Extract the [X, Y] coordinate from the center of the cell holding the provided text.  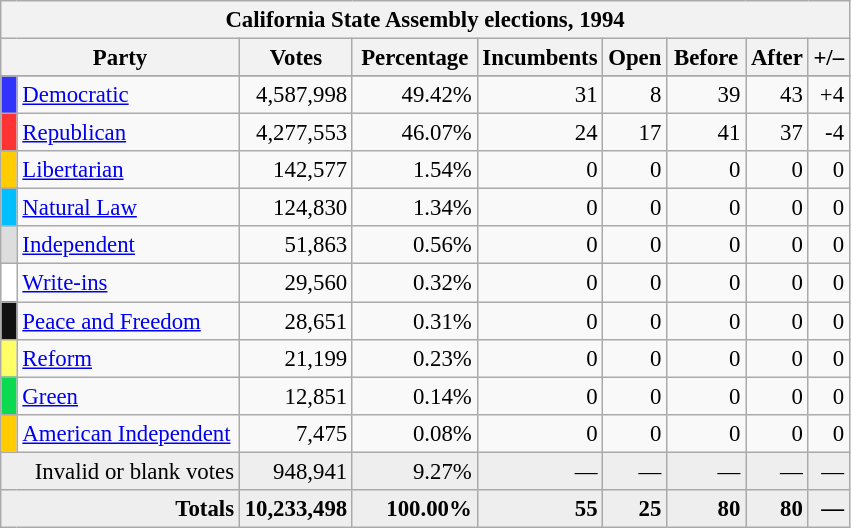
43 [777, 95]
Write-ins [128, 283]
Democratic [128, 95]
After [777, 58]
4,587,998 [296, 95]
Before [706, 58]
0.56% [414, 245]
21,199 [296, 358]
142,577 [296, 170]
Percentage [414, 58]
0.08% [414, 433]
17 [635, 133]
1.34% [414, 208]
24 [540, 133]
Open [635, 58]
California State Assembly elections, 1994 [426, 20]
Natural Law [128, 208]
12,851 [296, 396]
Votes [296, 58]
9.27% [414, 471]
51,863 [296, 245]
10,233,498 [296, 509]
55 [540, 509]
49.42% [414, 95]
39 [706, 95]
41 [706, 133]
0.14% [414, 396]
+/– [828, 58]
31 [540, 95]
100.00% [414, 509]
Green [128, 396]
29,560 [296, 283]
4,277,553 [296, 133]
25 [635, 509]
+4 [828, 95]
American Independent [128, 433]
0.31% [414, 321]
-4 [828, 133]
124,830 [296, 208]
46.07% [414, 133]
948,941 [296, 471]
Party [120, 58]
Totals [120, 509]
Independent [128, 245]
Republican [128, 133]
0.32% [414, 283]
Incumbents [540, 58]
1.54% [414, 170]
37 [777, 133]
Peace and Freedom [128, 321]
Reform [128, 358]
8 [635, 95]
0.23% [414, 358]
Invalid or blank votes [120, 471]
28,651 [296, 321]
7,475 [296, 433]
Libertarian [128, 170]
